Output the [x, y] coordinate of the center of the cell containing the given text.  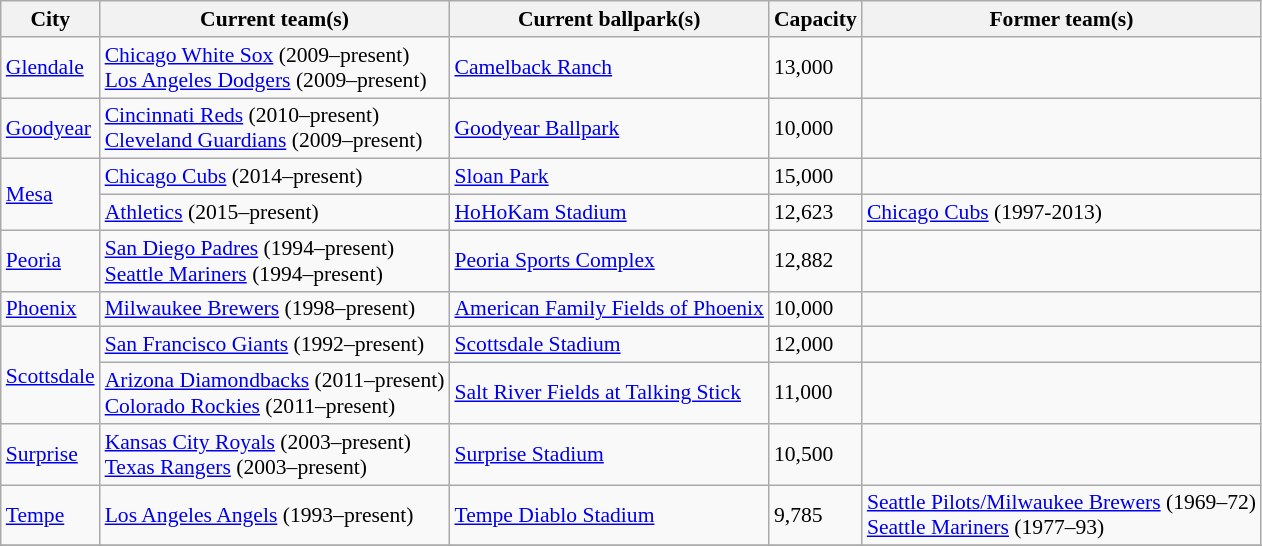
10,500 [816, 454]
Phoenix [50, 309]
12,000 [816, 345]
12,623 [816, 213]
Scottsdale Stadium [609, 345]
Tempe Diablo Stadium [609, 516]
City [50, 19]
Mesa [50, 194]
Kansas City Royals (2003–present)Texas Rangers (2003–present) [275, 454]
9,785 [816, 516]
Seattle Pilots/Milwaukee Brewers (1969–72)Seattle Mariners (1977–93) [1062, 516]
Glendale [50, 68]
Goodyear [50, 128]
Peoria Sports Complex [609, 260]
Tempe [50, 516]
Chicago Cubs (1997-2013) [1062, 213]
Surprise [50, 454]
Sloan Park [609, 177]
HoHoKam Stadium [609, 213]
Milwaukee Brewers (1998–present) [275, 309]
Scottsdale [50, 376]
15,000 [816, 177]
13,000 [816, 68]
Los Angeles Angels (1993–present) [275, 516]
Goodyear Ballpark [609, 128]
Surprise Stadium [609, 454]
American Family Fields of Phoenix [609, 309]
Capacity [816, 19]
Salt River Fields at Talking Stick [609, 394]
Current ballpark(s) [609, 19]
San Francisco Giants (1992–present) [275, 345]
Former team(s) [1062, 19]
Camelback Ranch [609, 68]
11,000 [816, 394]
Arizona Diamondbacks (2011–present)Colorado Rockies (2011–present) [275, 394]
Peoria [50, 260]
Cincinnati Reds (2010–present)Cleveland Guardians (2009–present) [275, 128]
Athletics (2015–present) [275, 213]
San Diego Padres (1994–present)Seattle Mariners (1994–present) [275, 260]
Current team(s) [275, 19]
Chicago Cubs (2014–present) [275, 177]
Chicago White Sox (2009–present)Los Angeles Dodgers (2009–present) [275, 68]
12,882 [816, 260]
